Provide the [x, y] coordinate of the cell's center where the given text is located.  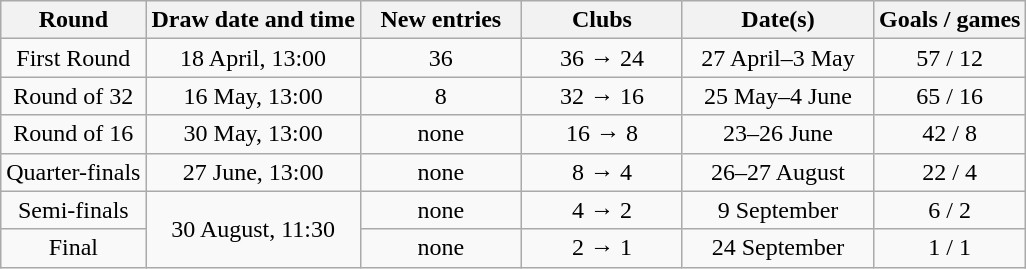
6 / 2 [950, 210]
22 / 4 [950, 172]
9 September [778, 210]
8 [440, 96]
32 → 16 [602, 96]
New entries [440, 20]
27 June, 13:00 [253, 172]
Round of 32 [74, 96]
Round [74, 20]
30 May, 13:00 [253, 134]
18 April, 13:00 [253, 58]
Clubs [602, 20]
2 → 1 [602, 248]
25 May–4 June [778, 96]
36 → 24 [602, 58]
Final [74, 248]
Quarter-finals [74, 172]
Date(s) [778, 20]
Draw date and time [253, 20]
30 August, 11:30 [253, 229]
8 → 4 [602, 172]
23–26 June [778, 134]
36 [440, 58]
Goals / games [950, 20]
First Round [74, 58]
65 / 16 [950, 96]
42 / 8 [950, 134]
1 / 1 [950, 248]
Semi-finals [74, 210]
57 / 12 [950, 58]
16 May, 13:00 [253, 96]
26–27 August [778, 172]
27 April–3 May [778, 58]
24 September [778, 248]
Round of 16 [74, 134]
4 → 2 [602, 210]
16 → 8 [602, 134]
